Pinpoint the cell where the given text exists, returning its (X, Y) midpoint coordinate. 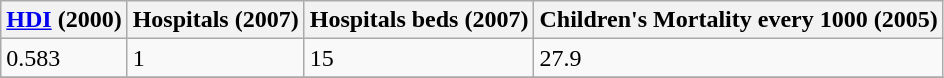
0.583 (64, 58)
1 (216, 58)
Hospitals (2007) (216, 20)
15 (419, 58)
27.9 (738, 58)
Children's Mortality every 1000 (2005) (738, 20)
Hospitals beds (2007) (419, 20)
HDI (2000) (64, 20)
